Return the (X, Y) coordinate for the center point of the cell that contains the specified text.  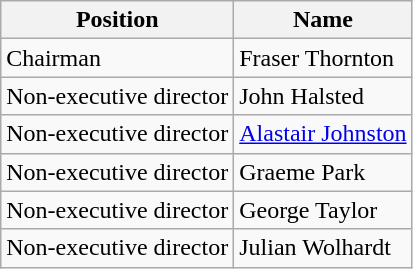
Julian Wolhardt (323, 248)
George Taylor (323, 210)
Chairman (118, 58)
Alastair Johnston (323, 134)
Fraser Thornton (323, 58)
Graeme Park (323, 172)
Name (323, 20)
Position (118, 20)
John Halsted (323, 96)
